Return the [x, y] coordinate for the center point of the cell that contains the specified text.  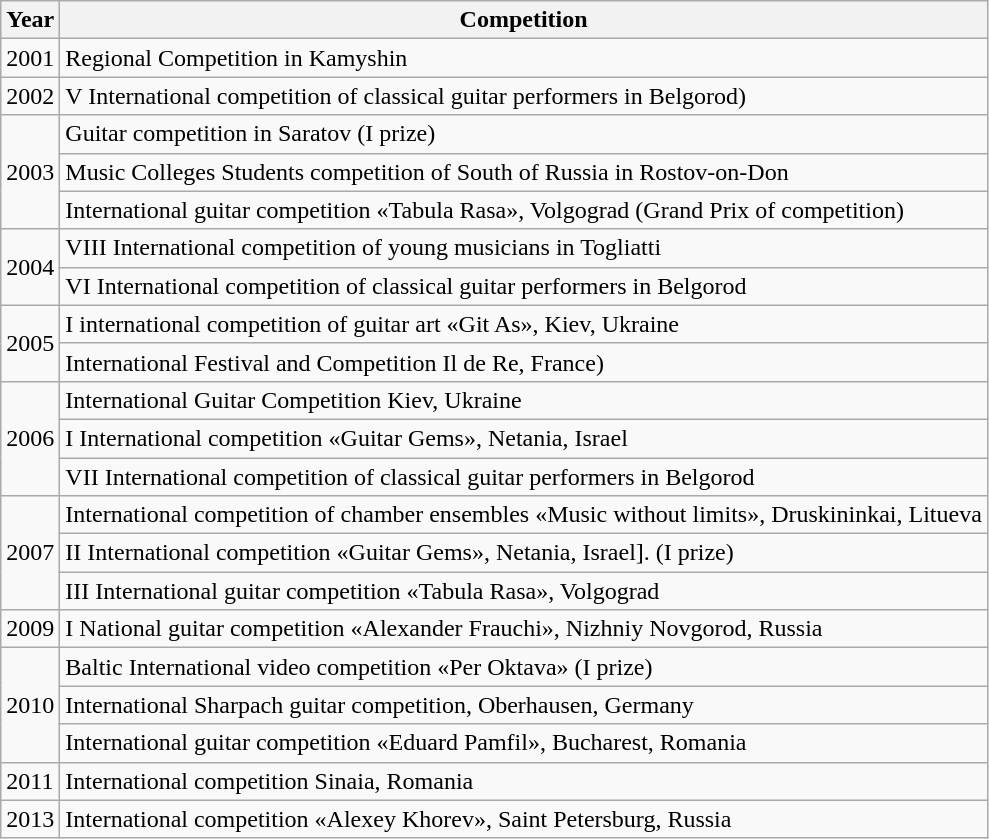
2004 [30, 267]
I international competition of guitar art «Git As», Kiev, Ukraine [524, 324]
I International competition «Guitar Gems», Netania, Israel [524, 438]
Competition [524, 20]
II International competition «Guitar Gems», Netania, Israel]. (I prize) [524, 553]
Music Colleges Students competition of South of Russia in Rostov-on-Don [524, 172]
III International guitar competition «Tabula Rasa», Volgograd [524, 591]
International Festival and Competition Il de Re, France) [524, 362]
International competition «Alexey Khorev», Saint Petersburg, Russia [524, 819]
2002 [30, 96]
International competition of chamber ensembles «Music without limits», Druskininkai, Litueva [524, 515]
VII International competition of classical guitar performers in Belgorod [524, 477]
International competition Sinaia, Romania [524, 781]
International guitar competition «Tabula Rasa», Volgograd (Grand Prix of competition) [524, 210]
2001 [30, 58]
2007 [30, 553]
I National guitar competition «Alexander Frauchi», Nizhniy Novgorod, Russia [524, 629]
2011 [30, 781]
Year [30, 20]
2006 [30, 438]
2003 [30, 172]
Regional Competition in Kamyshin [524, 58]
V International competition of classical guitar performers in Belgorod) [524, 96]
VIII International competition of young musicians in Togliatti [524, 248]
2009 [30, 629]
International Sharpach guitar competition, Oberhausen, Germany [524, 705]
Baltic International video competition «Per Oktava» (I prize) [524, 667]
International guitar competition «Eduard Pamfil», Bucharest, Romania [524, 743]
Guitar competition in Saratov (I prize) [524, 134]
International Guitar Competition Kiev, Ukraine [524, 400]
VI International competition of classical guitar performers in Belgorod [524, 286]
2013 [30, 819]
2005 [30, 343]
2010 [30, 705]
